Capture the cell that displays the provided text and extract its [X, Y] central coordinate. 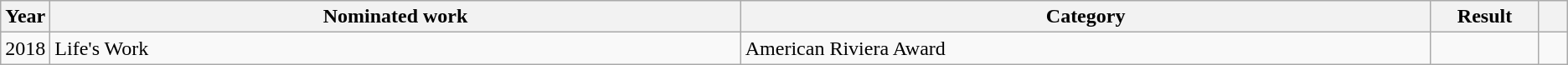
Life's Work [395, 48]
Year [25, 17]
Nominated work [395, 17]
Category [1086, 17]
American Riviera Award [1086, 48]
2018 [25, 48]
Result [1484, 17]
